Pinpoint the cell where the given text exists, returning its [x, y] midpoint coordinate. 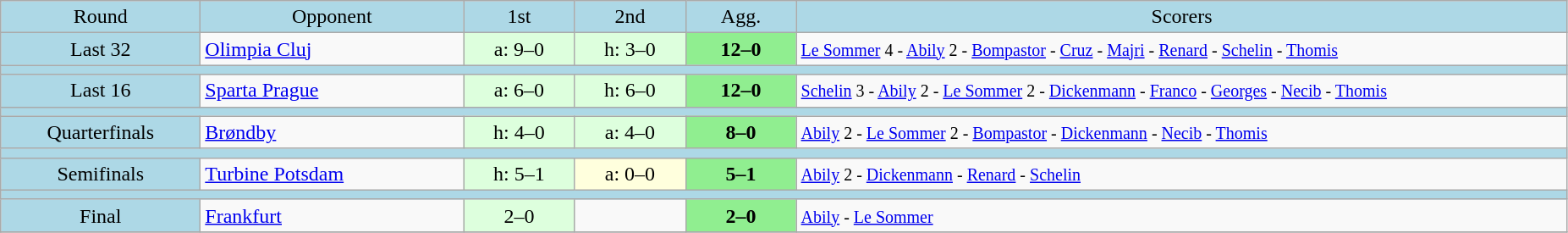
Semifinals [101, 174]
5–1 [741, 174]
2nd [630, 17]
Abily 2 - Dickenmann - Renard - Schelin [1181, 174]
Abily 2 - Le Sommer 2 - Bompastor - Dickenmann - Necib - Thomis [1181, 132]
a: 6–0 [520, 91]
h: 5–1 [520, 174]
Le Sommer 4 - Abily 2 - Bompastor - Cruz - Majri - Renard - Schelin - Thomis [1181, 49]
Last 32 [101, 49]
Sparta Prague [332, 91]
Turbine Potsdam [332, 174]
Quarterfinals [101, 132]
Frankfurt [332, 215]
Abily - Le Sommer [1181, 215]
Opponent [332, 17]
Round [101, 17]
Scorers [1181, 17]
Agg. [741, 17]
1st [520, 17]
Brøndby [332, 132]
Schelin 3 - Abily 2 - Le Sommer 2 - Dickenmann - Franco - Georges - Necib - Thomis [1181, 91]
a: 4–0 [630, 132]
h: 4–0 [520, 132]
8–0 [741, 132]
Olimpia Cluj [332, 49]
h: 3–0 [630, 49]
h: 6–0 [630, 91]
a: 9–0 [520, 49]
Last 16 [101, 91]
a: 0–0 [630, 174]
Final [101, 215]
